For the text-containing cell, return its midpoint in (X, Y) coordinate format. 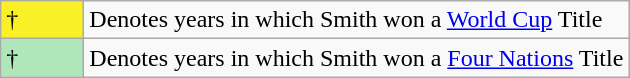
Denotes years in which Smith won a Four Nations Title (356, 58)
Denotes years in which Smith won a World Cup Title (356, 20)
